Pinpoint the cell where the given text exists, returning its [x, y] midpoint coordinate. 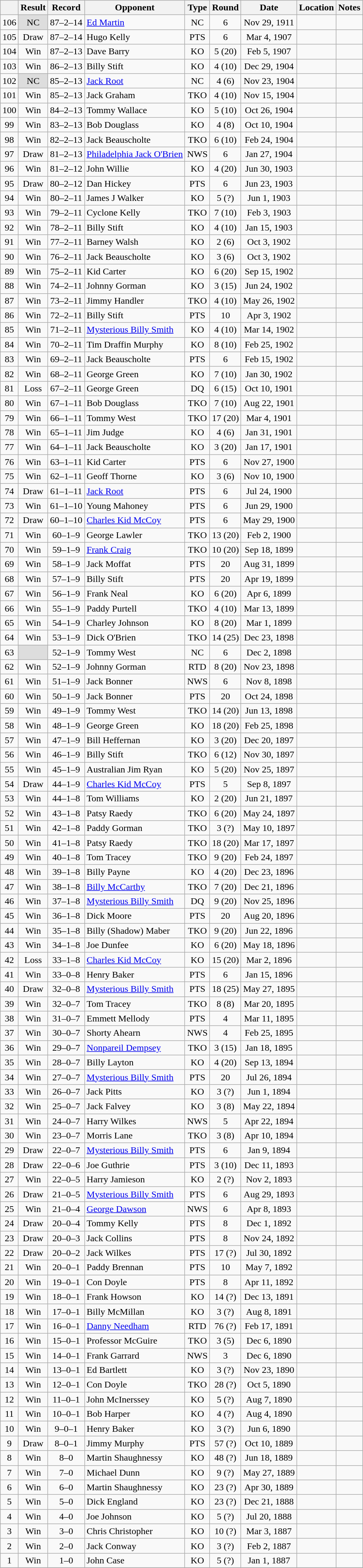
57–1–9 [66, 579]
21 [9, 1267]
2 (?) [225, 1180]
79 [9, 418]
Nov 2, 1893 [269, 1180]
80–2–11 [66, 198]
100 [9, 110]
56–1–9 [66, 593]
Apr 10, 1894 [269, 1136]
Jun 21, 1897 [269, 799]
1 [9, 1560]
83–2–13 [66, 125]
40–1–8 [66, 857]
15 [9, 1355]
Jun 18, 1889 [269, 1458]
81–2–12 [66, 169]
80 [9, 403]
34–1–8 [66, 945]
Jan 18, 1895 [269, 1048]
Jim Judge [135, 433]
36 [9, 1048]
25 [9, 1209]
Emmett Mellody [135, 1018]
8 (10) [225, 344]
Aug 20, 1896 [269, 916]
13 [9, 1385]
63–1–11 [66, 462]
Billy McCarthy [135, 886]
Jun 6, 1890 [269, 1429]
Type [197, 8]
44–1–9 [66, 784]
Feb 24, 1897 [269, 857]
66 [9, 608]
4 (8) [225, 125]
51 [9, 828]
44–1–8 [66, 799]
Harry Wilkes [135, 1121]
36–1–8 [66, 916]
Dick Moore [135, 916]
Jack Conway [135, 1546]
May 7, 1892 [269, 1267]
33–0–8 [66, 975]
63 [9, 652]
Dec 11, 1893 [269, 1165]
72–2–11 [66, 315]
May 27, 1895 [269, 989]
58–1–9 [66, 564]
Jun 23, 1903 [269, 184]
77–2–11 [66, 242]
16–0–1 [66, 1326]
78–2–11 [66, 227]
Round [225, 8]
69 [9, 564]
12 [9, 1399]
Tom Williams [135, 799]
24 [9, 1224]
47–1–9 [66, 740]
Sep 18, 1899 [269, 550]
Dec 2, 1898 [269, 652]
Charley Johnson [135, 623]
15 (20) [225, 960]
70–2–11 [66, 344]
John Case [135, 1560]
Frank Craig [135, 550]
10 (20) [225, 550]
Nov 24, 1892 [269, 1238]
Apr 30, 1889 [269, 1487]
84 [9, 344]
Mar 2, 1896 [269, 960]
45–1–9 [66, 769]
Joe Johnson [135, 1516]
17–0–1 [66, 1311]
54 [9, 784]
41–1–8 [66, 843]
Jun 30, 1903 [269, 169]
77 [9, 447]
13–0–1 [66, 1370]
Mar 1, 1899 [269, 623]
2–0 [66, 1546]
81 [9, 388]
59 [9, 711]
8–0–1 [66, 1443]
Hugo Kelly [135, 37]
Aug 4, 1890 [269, 1414]
9 [9, 1443]
22 [9, 1253]
Mar 11, 1895 [269, 1018]
43 [9, 945]
Mar 14, 1902 [269, 330]
48 [9, 872]
76 [9, 462]
42 [9, 960]
59–1–9 [66, 550]
17 [9, 1326]
20–0–1 [66, 1267]
Bill Heffernan [135, 740]
25–0–7 [66, 1106]
9 (?) [225, 1473]
Dec 1, 1892 [269, 1224]
Billy McMillan [135, 1311]
Mar 4, 1907 [269, 37]
Joe Dunfee [135, 945]
Feb 2, 1900 [269, 535]
2 (20) [225, 799]
2 [9, 1546]
Feb 15, 1902 [269, 359]
18–0–1 [66, 1297]
16 [9, 1341]
40 [9, 989]
96 [9, 169]
Cyclone Kelly [135, 213]
Jan 15, 1903 [269, 227]
74 [9, 491]
20–0–2 [66, 1253]
53 [9, 799]
Nov 23, 1898 [269, 667]
Dan Hickey [135, 184]
83 [9, 359]
Jan 15, 1896 [269, 975]
48 (?) [225, 1458]
Sep 8, 1897 [269, 784]
78 [9, 433]
Nov 15, 1904 [269, 95]
28 [9, 1165]
13 (20) [225, 535]
Jun 22, 1896 [269, 931]
Jan 1, 1887 [269, 1560]
14 (?) [225, 1297]
80–2–12 [66, 184]
49–1–9 [66, 711]
3 (5) [225, 1341]
27–0–7 [66, 1077]
68 [9, 579]
Joe Guthrie [135, 1165]
John Willie [135, 169]
66–1–11 [66, 418]
88 [9, 286]
22–0–7 [66, 1150]
87 [9, 301]
Jan 17, 1901 [269, 447]
Oct 5, 1890 [269, 1385]
Billy Payne [135, 872]
35–1–8 [66, 931]
98 [9, 139]
71 [9, 535]
75 [9, 476]
7 (20) [225, 886]
8 (8) [225, 1004]
39 [9, 1004]
Mar 17, 1897 [269, 843]
30 [9, 1136]
22–0–6 [66, 1165]
57 [9, 740]
106 [9, 22]
Chris Christopher [135, 1531]
12–0–1 [66, 1385]
61–1–10 [66, 506]
32–0–8 [66, 989]
Danny Needham [135, 1326]
62 [9, 667]
Tommy Kelly [135, 1224]
Jul 24, 1900 [269, 491]
45 [9, 916]
82 [9, 374]
89 [9, 271]
Morris Lane [135, 1136]
29 [9, 1150]
Nov 25, 1897 [269, 769]
73–2–11 [66, 301]
11 [9, 1414]
90 [9, 257]
38 [9, 1018]
67–1–11 [66, 403]
Nov 30, 1897 [269, 755]
Jack Falvey [135, 1106]
Jun 1, 1894 [269, 1092]
Oct 10, 1904 [269, 125]
James J Walker [135, 198]
52 [9, 813]
7–0 [66, 1473]
Australian Jim Ryan [135, 769]
49 [9, 857]
57 (?) [225, 1443]
23 [9, 1238]
55–1–9 [66, 608]
Nov 25, 1896 [269, 901]
Oct 10, 1901 [269, 388]
51–1–9 [66, 682]
55 [9, 769]
Dec 23, 1896 [269, 872]
Professor McGuire [135, 1341]
41 [9, 975]
Nonpareil Dempsey [135, 1048]
May 24, 1897 [269, 813]
Apr 19, 1899 [269, 579]
Billy Layton [135, 1062]
Jack Moffat [135, 564]
9–0–1 [66, 1429]
3–0 [66, 1531]
Jun 29, 1900 [269, 506]
Philadelphia Jack O'Brien [135, 154]
Jimmy Murphy [135, 1443]
70 [9, 550]
Feb 2, 1887 [269, 1546]
46–1–9 [66, 755]
81–2–13 [66, 154]
Michael Dunn [135, 1473]
53–1–9 [66, 637]
Paddy Purtell [135, 608]
28–0–7 [66, 1062]
56 [9, 755]
60 [9, 696]
27 [9, 1180]
Feb 25, 1895 [269, 1033]
Apr 11, 1892 [269, 1282]
68–2–11 [66, 374]
37 [9, 1033]
14 (25) [225, 637]
Jul 30, 1892 [269, 1253]
Geoff Thorne [135, 476]
Paddy Brennan [135, 1267]
86–2–13 [66, 66]
74–2–11 [66, 286]
Frank Neal [135, 593]
35 [9, 1062]
14 (20) [225, 711]
18 (25) [225, 989]
Dec 23, 1898 [269, 637]
44 [9, 931]
Result [33, 8]
76 (?) [225, 1326]
58 [9, 725]
Nov 23, 1890 [269, 1370]
Aug 22, 1901 [269, 403]
Jack Graham [135, 95]
23–0–7 [66, 1136]
Nov 27, 1900 [269, 462]
104 [9, 52]
24–0–7 [66, 1121]
82–2–13 [66, 139]
Mar 3, 1887 [269, 1531]
Date [269, 8]
72 [9, 520]
Feb 25, 1898 [269, 725]
Jan 31, 1901 [269, 433]
2 (6) [225, 242]
21–0–5 [66, 1194]
Frank Garrard [135, 1355]
71–2–11 [66, 330]
Apr 8, 1893 [269, 1209]
1–0 [66, 1560]
19 [9, 1297]
91 [9, 242]
Aug 8, 1891 [269, 1311]
54–1–9 [66, 623]
31 [9, 1121]
46 [9, 901]
Notes [349, 8]
30–0–7 [66, 1033]
Feb 3, 1903 [269, 213]
4–0 [66, 1516]
17 (20) [225, 418]
10 (?) [225, 1531]
95 [9, 184]
Nov 29, 1911 [269, 22]
Jun 13, 1898 [269, 711]
5–0 [66, 1502]
32 [9, 1106]
Dave Barry [135, 52]
Opponent [135, 8]
Harry Jamieson [135, 1180]
Apr 6, 1899 [269, 593]
60–1–10 [66, 520]
Dec 21, 1888 [269, 1502]
86 [9, 315]
Jul 26, 1894 [269, 1077]
Dec 29, 1904 [269, 66]
17 (?) [225, 1253]
Dick O'Brien [135, 637]
99 [9, 125]
37–1–8 [66, 901]
97 [9, 154]
Jun 1, 1903 [269, 198]
Nov 23, 1904 [269, 81]
26 [9, 1194]
Dec 13, 1891 [269, 1297]
103 [9, 66]
76–2–11 [66, 257]
Frank Howson [135, 1297]
May 18, 1896 [269, 945]
60–1–9 [66, 535]
May 10, 1897 [269, 828]
Feb 25, 1902 [269, 344]
Sep 13, 1894 [269, 1062]
Sep 15, 1902 [269, 271]
94 [9, 198]
Record [66, 8]
62–1–11 [66, 476]
Oct 24, 1898 [269, 696]
Location [316, 8]
Aug 29, 1893 [269, 1194]
Jack Pitts [135, 1092]
64–1–11 [66, 447]
Aug 7, 1890 [269, 1399]
May 26, 1902 [269, 301]
20–0–3 [66, 1238]
Tim Draffin Murphy [135, 344]
Mar 20, 1895 [269, 1004]
65 [9, 623]
29–0–7 [66, 1048]
14–0–1 [66, 1355]
7 [9, 1473]
31–0–7 [66, 1018]
42–1–8 [66, 828]
69–2–11 [66, 359]
Aug 31, 1899 [269, 564]
34 [9, 1077]
39–1–8 [66, 872]
102 [9, 81]
65–1–11 [66, 433]
32–0–7 [66, 1004]
79–2–11 [66, 213]
Feb 24, 1904 [269, 139]
Oct 10, 1889 [269, 1443]
50 [9, 843]
64 [9, 637]
22–0–5 [66, 1180]
Jack Wilkes [135, 1253]
Nov 8, 1898 [269, 682]
87–2–13 [66, 52]
67 [9, 593]
Barney Walsh [135, 242]
Jun 24, 1902 [269, 286]
15–0–1 [66, 1341]
Ed Martin [135, 22]
Oct 26, 1904 [269, 110]
Paddy Gorman [135, 828]
84–2–13 [66, 110]
Ed Bartlett [135, 1370]
48–1–9 [66, 725]
38–1–8 [66, 886]
Jan 27, 1904 [269, 154]
Jan 9, 1894 [269, 1150]
61–1–11 [66, 491]
Nov 10, 1900 [269, 476]
Dick England [135, 1502]
20–0–4 [66, 1224]
67–2–11 [66, 388]
75–2–11 [66, 271]
Jul 20, 1888 [269, 1516]
33 [9, 1092]
19–0–1 [66, 1282]
26–0–7 [66, 1092]
10–0–1 [66, 1414]
May 29, 1900 [269, 520]
14 [9, 1370]
4 (?) [225, 1414]
6 (10) [225, 139]
105 [9, 37]
Billy (Shadow) Maber [135, 931]
George Lawler [135, 535]
33–1–8 [66, 960]
101 [9, 95]
28 (?) [225, 1385]
47 [9, 886]
93 [9, 213]
6–0 [66, 1487]
18 [9, 1311]
John McInerssey [135, 1399]
Young Mahoney [135, 506]
May 22, 1894 [269, 1106]
Dec 21, 1896 [269, 886]
Apr 22, 1894 [269, 1121]
92 [9, 227]
21–0–4 [66, 1209]
George Dawson [135, 1209]
3 (10) [225, 1165]
Feb 5, 1907 [269, 52]
50–1–9 [66, 696]
11–0–1 [66, 1399]
43–1–8 [66, 813]
85 [9, 330]
Jack Collins [135, 1238]
5 (10) [225, 110]
Dec 20, 1897 [269, 740]
61 [9, 682]
Apr 3, 1902 [269, 315]
8–0 [66, 1458]
May 27, 1889 [269, 1473]
Feb 17, 1891 [269, 1326]
Jimmy Handler [135, 301]
Shorty Ahearn [135, 1033]
73 [9, 506]
Tommy Wallace [135, 110]
6 (12) [225, 755]
Mar 13, 1899 [269, 608]
Jan 30, 1902 [269, 374]
Mar 4, 1901 [269, 418]
6 (15) [225, 388]
Bob Harper [135, 1414]
